Search for the cell housing the specified text and yield its (X, Y) center coordinate. 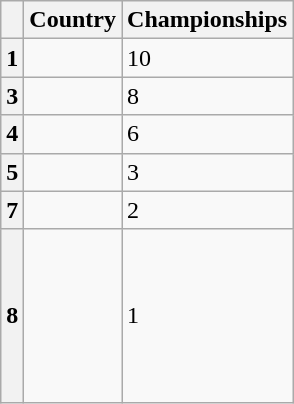
7 (12, 210)
2 (208, 210)
6 (208, 134)
10 (208, 58)
Championships (208, 20)
5 (12, 172)
Country (73, 20)
4 (12, 134)
